Search for the cell housing the specified text and yield its [X, Y] center coordinate. 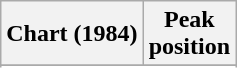
Chart (1984) [72, 34]
Peakposition [189, 34]
